Determine the [x, y] coordinate at the center of the cell enclosing the given text.  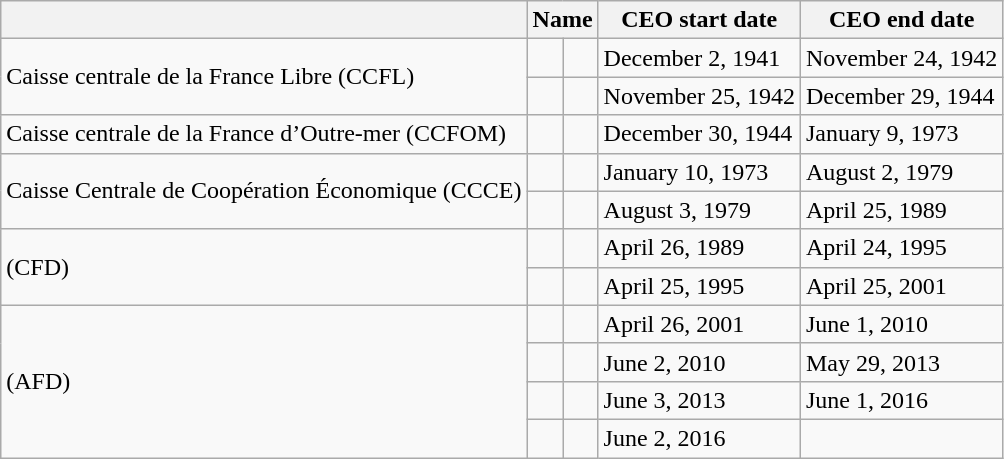
August 3, 1979 [699, 210]
May 29, 2013 [901, 362]
(CFD) [264, 267]
January 9, 1973 [901, 134]
April 24, 1995 [901, 248]
CEO start date [699, 20]
June 2, 2010 [699, 362]
December 2, 1941 [699, 58]
April 25, 2001 [901, 286]
Name [562, 20]
November 25, 1942 [699, 96]
June 3, 2013 [699, 400]
April 26, 2001 [699, 324]
December 30, 1944 [699, 134]
December 29, 1944 [901, 96]
CEO end date [901, 20]
January 10, 1973 [699, 172]
April 25, 1995 [699, 286]
June 1, 2016 [901, 400]
Caisse centrale de la France d’Outre-mer (CCFOM) [264, 134]
June 1, 2010 [901, 324]
August 2, 1979 [901, 172]
Caisse Centrale de Coopération Économique (CCCE) [264, 191]
June 2, 2016 [699, 438]
April 26, 1989 [699, 248]
April 25, 1989 [901, 210]
Caisse centrale de la France Libre (CCFL) [264, 77]
November 24, 1942 [901, 58]
(AFD) [264, 381]
